From the cell containing the given text, extract its center point as (x, y) coordinate. 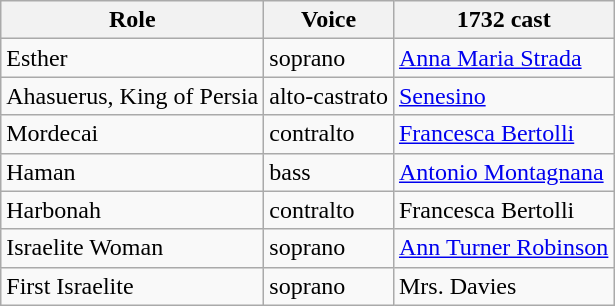
First Israelite (132, 286)
Ann Turner Robinson (503, 248)
Mrs. Davies (503, 286)
bass (329, 172)
Ahasuerus, King of Persia (132, 96)
Anna Maria Strada (503, 58)
Senesino (503, 96)
Mordecai (132, 134)
1732 cast (503, 20)
Haman (132, 172)
Role (132, 20)
Esther (132, 58)
Voice (329, 20)
Harbonah (132, 210)
Israelite Woman (132, 248)
alto-castrato (329, 96)
Antonio Montagnana (503, 172)
